Pinpoint the cell where the given text exists, returning its (x, y) midpoint coordinate. 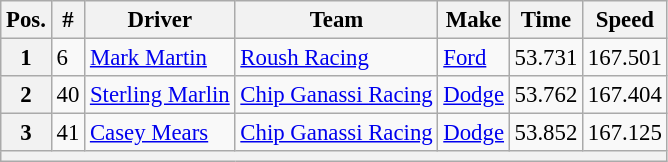
Casey Mears (160, 133)
167.501 (626, 58)
Time (546, 20)
53.731 (546, 58)
6 (68, 58)
167.125 (626, 133)
41 (68, 133)
40 (68, 95)
Sterling Marlin (160, 95)
167.404 (626, 95)
Speed (626, 20)
1 (26, 58)
# (68, 20)
53.762 (546, 95)
Mark Martin (160, 58)
Roush Racing (336, 58)
Make (474, 20)
3 (26, 133)
Driver (160, 20)
Pos. (26, 20)
2 (26, 95)
Team (336, 20)
Ford (474, 58)
53.852 (546, 133)
